Output the (X, Y) coordinate of the center of the cell containing the given text.  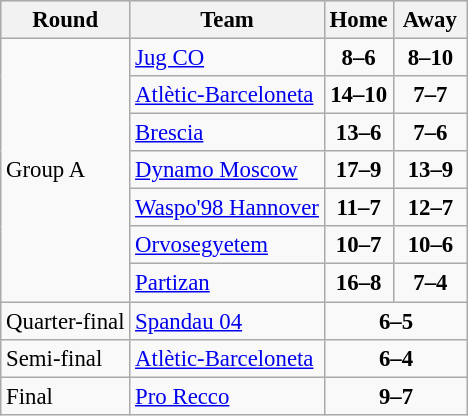
11–7 (358, 208)
Team (227, 20)
Final (66, 396)
7–4 (430, 283)
7–7 (430, 95)
Pro Recco (227, 396)
Jug CO (227, 58)
6–4 (396, 358)
14–10 (358, 95)
Dynamo Moscow (227, 170)
Quarter-final (66, 321)
9–7 (396, 396)
7–6 (430, 133)
Spandau 04 (227, 321)
Group A (66, 170)
13–9 (430, 170)
8–6 (358, 58)
Partizan (227, 283)
8–10 (430, 58)
16–8 (358, 283)
Orvosegyetem (227, 245)
10–6 (430, 245)
Away (430, 20)
Semi-final (66, 358)
Home (358, 20)
13–6 (358, 133)
12–7 (430, 208)
Waspo'98 Hannover (227, 208)
Brescia (227, 133)
Round (66, 20)
17–9 (358, 170)
6–5 (396, 321)
10–7 (358, 245)
